Return [x, y] of the center of cell containing provided text 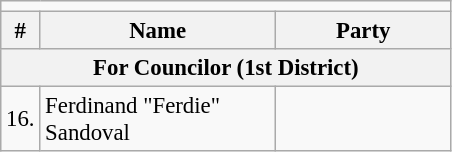
# [20, 31]
Party [363, 31]
16. [20, 120]
Ferdinand "Ferdie" Sandoval [158, 120]
For Councilor (1st District) [226, 68]
Name [158, 31]
